Search for the cell housing the specified text and yield its (X, Y) center coordinate. 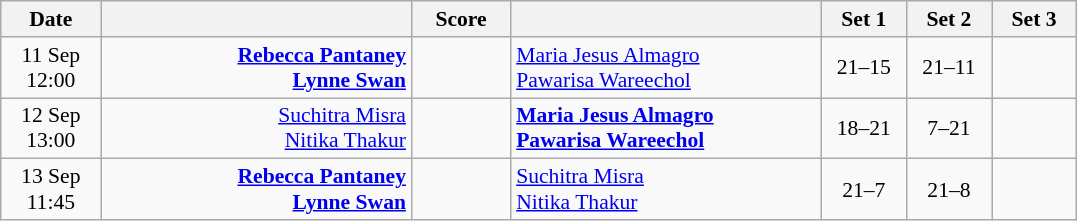
Set 1 (864, 19)
13 Sep11:45 (51, 190)
21–8 (948, 190)
Set 3 (1034, 19)
11 Sep12:00 (51, 68)
Set 2 (948, 19)
Score (461, 19)
Date (51, 19)
21–11 (948, 68)
21–7 (864, 190)
18–21 (864, 128)
21–15 (864, 68)
7–21 (948, 128)
12 Sep13:00 (51, 128)
